From the cell containing the given text, extract its center point as [X, Y] coordinate. 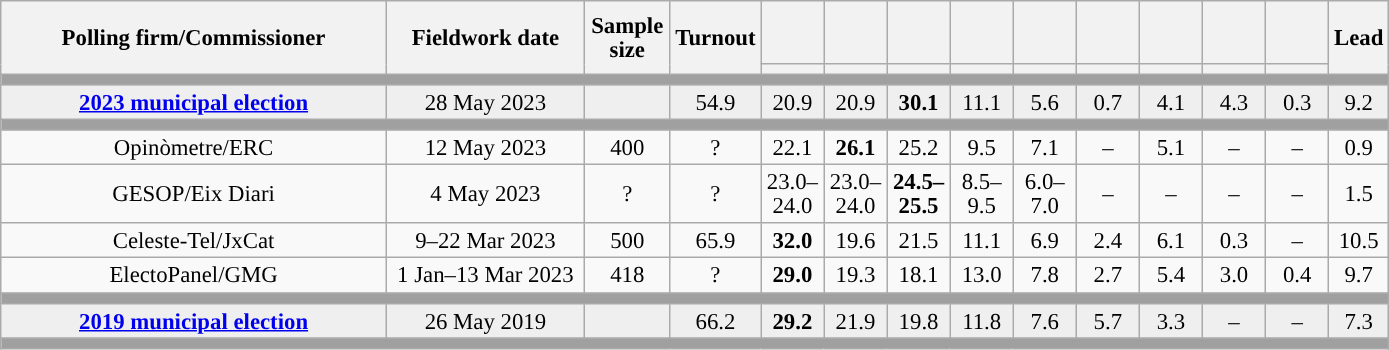
7.1 [1044, 148]
9.5 [982, 148]
Celeste-Tel/JxCat [194, 242]
2023 municipal election [194, 102]
2.4 [1108, 242]
GESOP/Eix Diari [194, 194]
21.5 [918, 242]
8.5–9.5 [982, 194]
4.3 [1234, 102]
Opinòmetre/ERC [194, 148]
18.1 [918, 276]
418 [627, 276]
26.1 [856, 148]
Turnout [716, 38]
6.1 [1170, 242]
12 May 2023 [485, 148]
66.2 [716, 320]
7.8 [1044, 276]
400 [627, 148]
5.6 [1044, 102]
5.1 [1170, 148]
25.2 [918, 148]
3.0 [1234, 276]
4 May 2023 [485, 194]
19.6 [856, 242]
30.1 [918, 102]
2019 municipal election [194, 320]
13.0 [982, 276]
Sample size [627, 38]
Fieldwork date [485, 38]
5.7 [1108, 320]
6.0–7.0 [1044, 194]
0.4 [1298, 276]
7.3 [1359, 320]
19.8 [918, 320]
1 Jan–13 Mar 2023 [485, 276]
9.2 [1359, 102]
0.7 [1108, 102]
26 May 2019 [485, 320]
65.9 [716, 242]
ElectoPanel/GMG [194, 276]
4.1 [1170, 102]
6.9 [1044, 242]
32.0 [792, 242]
3.3 [1170, 320]
29.2 [792, 320]
9–22 Mar 2023 [485, 242]
Lead [1359, 38]
28 May 2023 [485, 102]
19.3 [856, 276]
2.7 [1108, 276]
0.9 [1359, 148]
54.9 [716, 102]
Polling firm/Commissioner [194, 38]
5.4 [1170, 276]
7.6 [1044, 320]
500 [627, 242]
21.9 [856, 320]
11.8 [982, 320]
9.7 [1359, 276]
22.1 [792, 148]
10.5 [1359, 242]
1.5 [1359, 194]
24.5–25.5 [918, 194]
29.0 [792, 276]
